Return the [x, y] coordinate for the center point of the cell that contains the specified text.  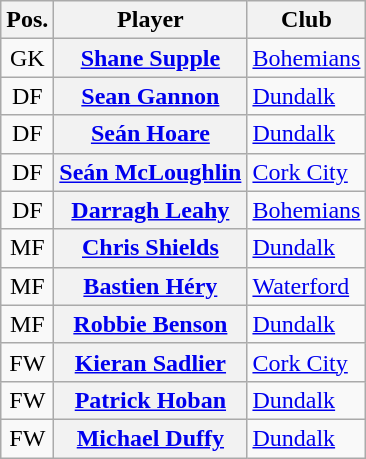
Kieran Sadlier [150, 362]
Seán Hoare [150, 134]
Seán McLoughlin [150, 172]
Waterford [306, 286]
Bastien Héry [150, 286]
Patrick Hoban [150, 400]
Club [306, 20]
Robbie Benson [150, 324]
Player [150, 20]
GK [28, 58]
Shane Supple [150, 58]
Pos. [28, 20]
Sean Gannon [150, 96]
Chris Shields [150, 248]
Michael Duffy [150, 438]
Darragh Leahy [150, 210]
